Detect which cell encompasses the target text, then output its [X, Y] center coordinate. 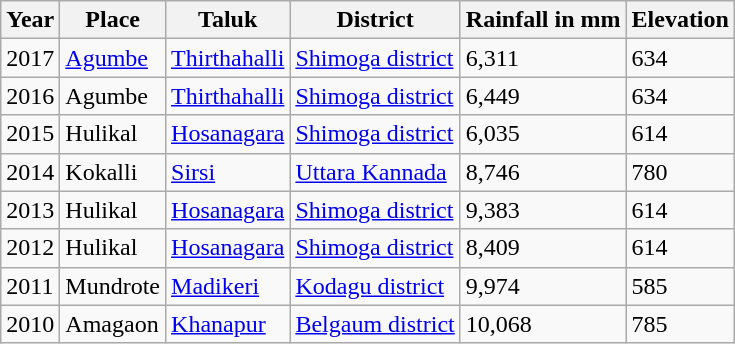
10,068 [543, 324]
Place [113, 20]
District [375, 20]
6,311 [543, 58]
2014 [30, 172]
2011 [30, 286]
Year [30, 20]
2010 [30, 324]
785 [680, 324]
Khanapur [228, 324]
8,746 [543, 172]
2013 [30, 210]
Elevation [680, 20]
Amagaon [113, 324]
Madikeri [228, 286]
Kokalli [113, 172]
2017 [30, 58]
Kodagu district [375, 286]
Sirsi [228, 172]
Mundrote [113, 286]
2016 [30, 96]
2012 [30, 248]
Taluk [228, 20]
Rainfall in mm [543, 20]
8,409 [543, 248]
9,974 [543, 286]
6,449 [543, 96]
6,035 [543, 134]
585 [680, 286]
Belgaum district [375, 324]
9,383 [543, 210]
780 [680, 172]
2015 [30, 134]
Uttara Kannada [375, 172]
